From the cell containing the given text, extract its center point as [x, y] coordinate. 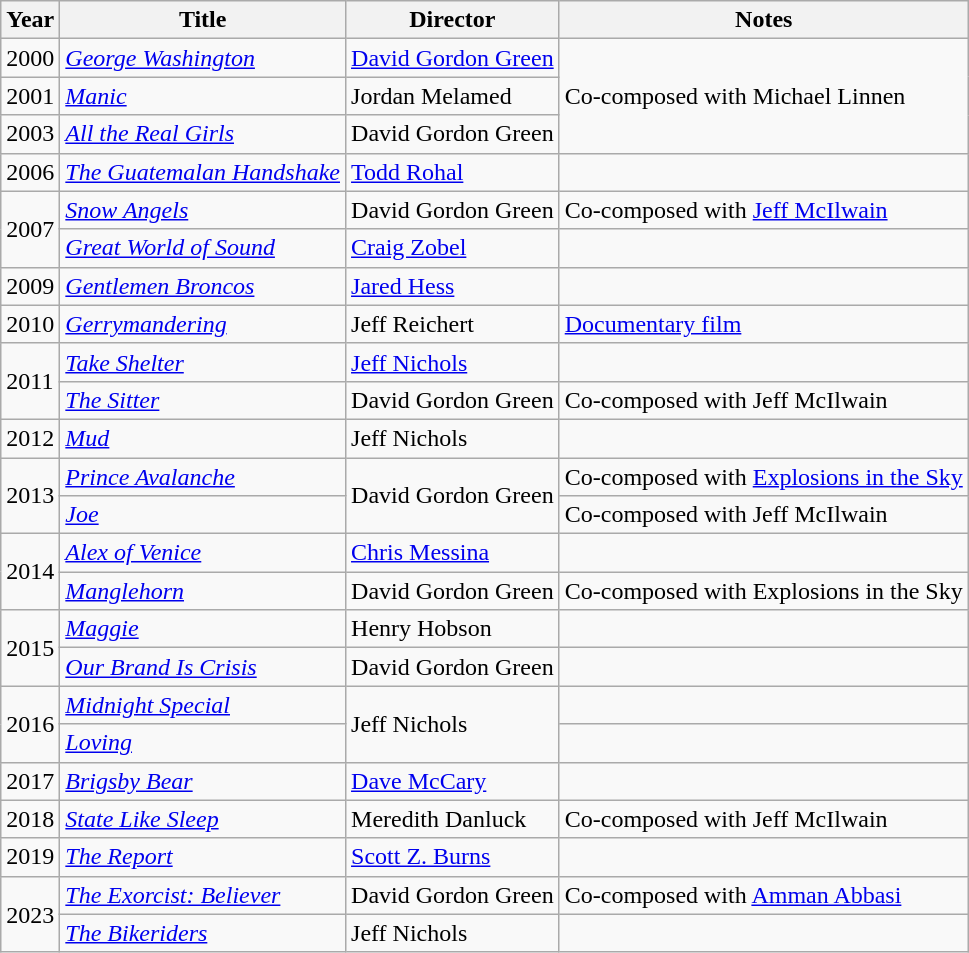
Craig Zobel [453, 248]
Maggie [203, 629]
Gentlemen Broncos [203, 286]
Notes [764, 20]
2009 [30, 286]
The Sitter [203, 400]
Jared Hess [453, 286]
Jeff Reichert [453, 324]
2013 [30, 496]
Scott Z. Burns [453, 857]
Dave McCary [453, 781]
2014 [30, 572]
Documentary film [764, 324]
2011 [30, 381]
The Exorcist: Believer [203, 895]
2007 [30, 229]
Title [203, 20]
Henry Hobson [453, 629]
2015 [30, 648]
Manic [203, 96]
The Bikeriders [203, 933]
Year [30, 20]
Co-composed with Michael Linnen [764, 96]
Loving [203, 743]
2012 [30, 438]
Great World of Sound [203, 248]
Our Brand Is Crisis [203, 667]
Jordan Melamed [453, 96]
2001 [30, 96]
2000 [30, 58]
The Guatemalan Handshake [203, 172]
Chris Messina [453, 553]
Prince Avalanche [203, 477]
2016 [30, 724]
2003 [30, 134]
Todd Rohal [453, 172]
Brigsby Bear [203, 781]
Meredith Danluck [453, 819]
2017 [30, 781]
Manglehorn [203, 591]
2023 [30, 914]
2010 [30, 324]
Director [453, 20]
2019 [30, 857]
Snow Angels [203, 210]
Midnight Special [203, 705]
Joe [203, 515]
2018 [30, 819]
Take Shelter [203, 362]
The Report [203, 857]
2006 [30, 172]
George Washington [203, 58]
Alex of Venice [203, 553]
Mud [203, 438]
All the Real Girls [203, 134]
State Like Sleep [203, 819]
Co-composed with Amman Abbasi [764, 895]
Gerrymandering [203, 324]
